Provide the (x, y) coordinate of the cell's center where the given text is located.  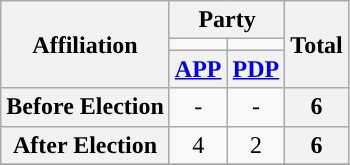
Total (317, 44)
4 (198, 145)
2 (256, 145)
Before Election (86, 107)
Party (226, 20)
Affiliation (86, 44)
PDP (256, 69)
APP (198, 69)
After Election (86, 145)
